Provide the [X, Y] coordinate of the cell's center where the given text is located.  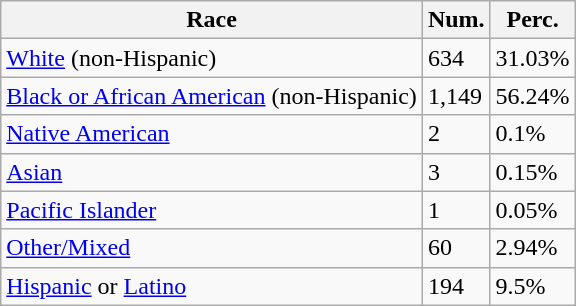
56.24% [532, 96]
31.03% [532, 58]
0.15% [532, 172]
Asian [212, 172]
0.05% [532, 210]
Black or African American (non-Hispanic) [212, 96]
White (non-Hispanic) [212, 58]
2.94% [532, 248]
Native American [212, 134]
Num. [456, 20]
634 [456, 58]
9.5% [532, 286]
Pacific Islander [212, 210]
Perc. [532, 20]
194 [456, 286]
Other/Mixed [212, 248]
1 [456, 210]
1,149 [456, 96]
Hispanic or Latino [212, 286]
0.1% [532, 134]
Race [212, 20]
60 [456, 248]
3 [456, 172]
2 [456, 134]
